Detect which cell encompasses the target text, then output its [x, y] center coordinate. 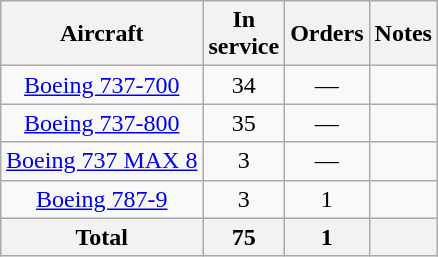
Orders [327, 34]
35 [244, 123]
In service [244, 34]
Notes [403, 34]
Boeing 737-700 [102, 85]
Boeing 737-800 [102, 123]
Total [102, 237]
Aircraft [102, 34]
Boeing 737 MAX 8 [102, 161]
75 [244, 237]
Boeing 787-9 [102, 199]
34 [244, 85]
